For the text-containing cell, return its midpoint in [X, Y] coordinate format. 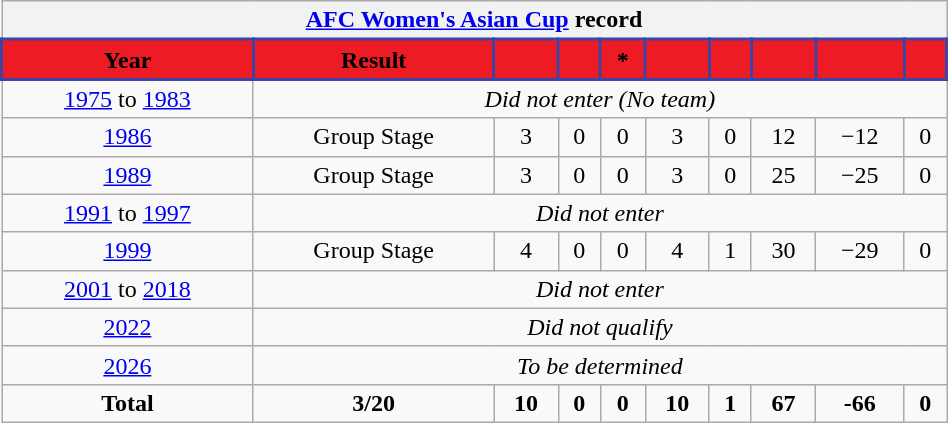
12 [783, 137]
−29 [860, 251]
2001 to 2018 [128, 289]
1999 [128, 251]
Year [128, 60]
1986 [128, 137]
25 [783, 175]
1975 to 1983 [128, 98]
Result [374, 60]
AFC Women's Asian Cup record [474, 20]
1989 [128, 175]
Did not enter (No team) [600, 98]
Total [128, 403]
2022 [128, 327]
−25 [860, 175]
30 [783, 251]
Did not qualify [600, 327]
3/20 [374, 403]
-66 [860, 403]
67 [783, 403]
1991 to 1997 [128, 213]
−12 [860, 137]
* [622, 60]
2026 [128, 365]
To be determined [600, 365]
